Extract the [X, Y] coordinate from the center of the cell holding the provided text.  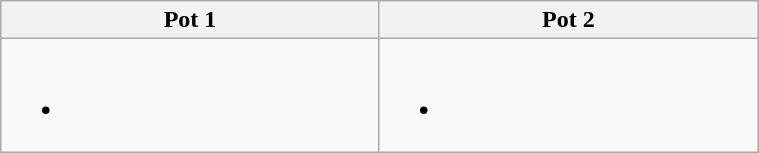
Pot 1 [190, 20]
Pot 2 [568, 20]
